Determine the [x, y] coordinate at the center of the cell enclosing the given text.  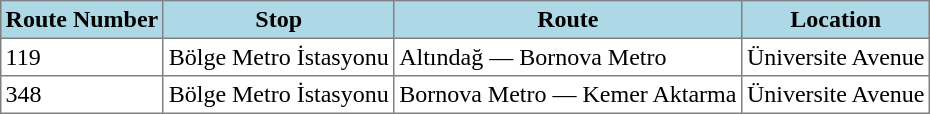
Altındağ — Bornova Metro [568, 57]
348 [82, 95]
Stop [278, 20]
Route [568, 20]
Route Number [82, 20]
Location [836, 20]
119 [82, 57]
Bornova Metro — Kemer Aktarma [568, 95]
